Return (X, Y) of the center of cell containing provided text 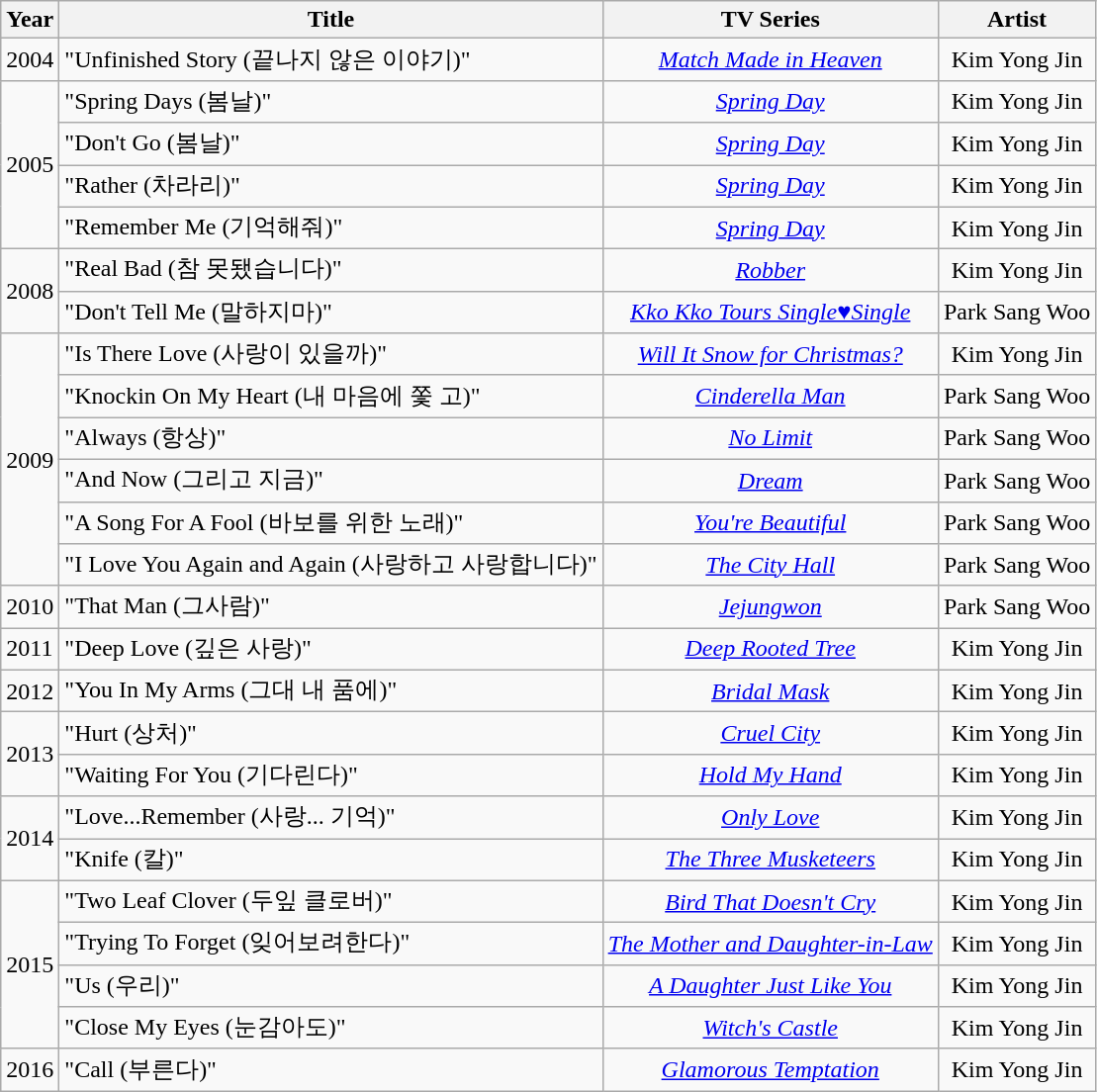
"Is There Love (사랑이 있을까)" (330, 354)
2015 (30, 964)
Cruel City (770, 734)
"Love...Remember (사랑... 기억)" (330, 817)
2005 (30, 164)
You're Beautiful (770, 522)
"Don't Go (봄날)" (330, 144)
The City Hall (770, 566)
Bridal Mask (770, 690)
Glamorous Temptation (770, 1070)
Witch's Castle (770, 1029)
"Real Bad (참 못됐습니다)" (330, 271)
2013 (30, 754)
Deep Rooted Tree (770, 649)
"That Man (그사람)" (330, 607)
Match Made in Heaven (770, 59)
Jejungwon (770, 607)
Year (30, 20)
"Trying To Forget (잊어보려한다)" (330, 944)
Title (330, 20)
2004 (30, 59)
Robber (770, 271)
The Mother and Daughter-in-Law (770, 944)
2010 (30, 607)
"Deep Love (깊은 사랑)" (330, 649)
No Limit (770, 439)
"Don't Tell Me (말하지마)" (330, 313)
Only Love (770, 817)
2011 (30, 649)
"You In My Arms (그대 내 품에)" (330, 690)
"Waiting For You (기다린다)" (330, 775)
"Rather (차라리)" (330, 186)
"And Now (그리고 지금)" (330, 481)
"A Song For A Fool (바보를 위한 노래)" (330, 522)
"I Love You Again and Again (사랑하고 사랑합니다)" (330, 566)
"Unfinished Story (끝나지 않은 이야기)" (330, 59)
2016 (30, 1070)
Will It Snow for Christmas? (770, 354)
2014 (30, 839)
"Two Leaf Clover (두잎 클로버)" (330, 902)
TV Series (770, 20)
Bird That Doesn't Cry (770, 902)
2008 (30, 291)
Cinderella Man (770, 396)
Kko Kko Tours Single♥Single (770, 313)
"Always (항상)" (330, 439)
"Remember Me (기억해줘)" (330, 227)
"Us (우리)" (330, 985)
Hold My Hand (770, 775)
"Call (부른다)" (330, 1070)
A Daughter Just Like You (770, 985)
2012 (30, 690)
2009 (30, 459)
"Knife (칼)" (330, 861)
"Close My Eyes (눈감아도)" (330, 1029)
"Spring Days (봄날)" (330, 101)
Dream (770, 481)
Artist (1017, 20)
The Three Musketeers (770, 861)
"Knockin On My Heart (내 마음에 쫓 고)" (330, 396)
"Hurt (상처)" (330, 734)
